Capture the cell that displays the provided text and extract its [X, Y] central coordinate. 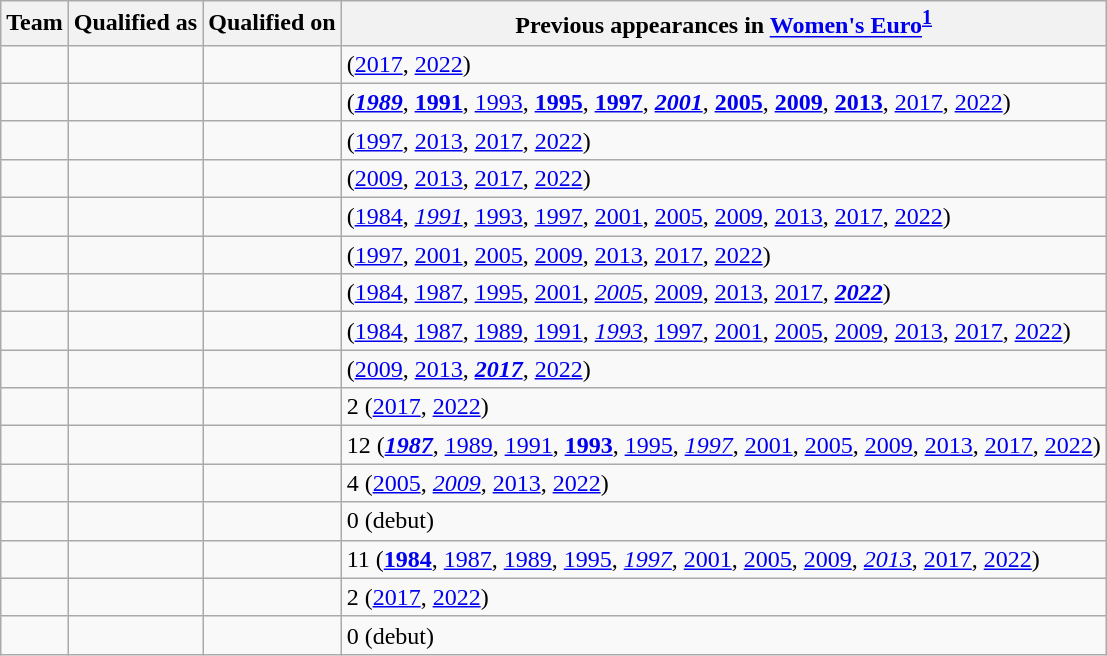
(1984, 1987, 1989, 1991, 1993, 1997, 2001, 2005, 2009, 2013, 2017, 2022) [724, 331]
(1997, 2013, 2017, 2022) [724, 140]
(1997, 2001, 2005, 2009, 2013, 2017, 2022) [724, 255]
(1984, 1987, 1995, 2001, 2005, 2009, 2013, 2017, 2022) [724, 293]
4 (2005, 2009, 2013, 2022) [724, 483]
12 (1987, 1989, 1991, 1993, 1995, 1997, 2001, 2005, 2009, 2013, 2017, 2022) [724, 445]
Previous appearances in Women's Euro1 [724, 24]
Team [35, 24]
Qualified as [135, 24]
(1989, 1991, 1993, 1995, 1997, 2001, 2005, 2009, 2013, 2017, 2022) [724, 102]
(2017, 2022) [724, 64]
(1984, 1991, 1993, 1997, 2001, 2005, 2009, 2013, 2017, 2022) [724, 217]
Qualified on [272, 24]
11 (1984, 1987, 1989, 1995, 1997, 2001, 2005, 2009, 2013, 2017, 2022) [724, 559]
